Output the (x, y) coordinate of the center of the cell containing the given text.  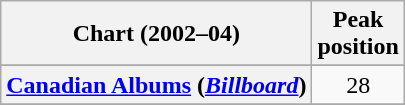
Peak position (358, 34)
28 (358, 85)
Chart (2002–04) (156, 34)
Canadian Albums (Billboard) (156, 85)
